Pinpoint the cell where the given text exists, returning its [x, y] midpoint coordinate. 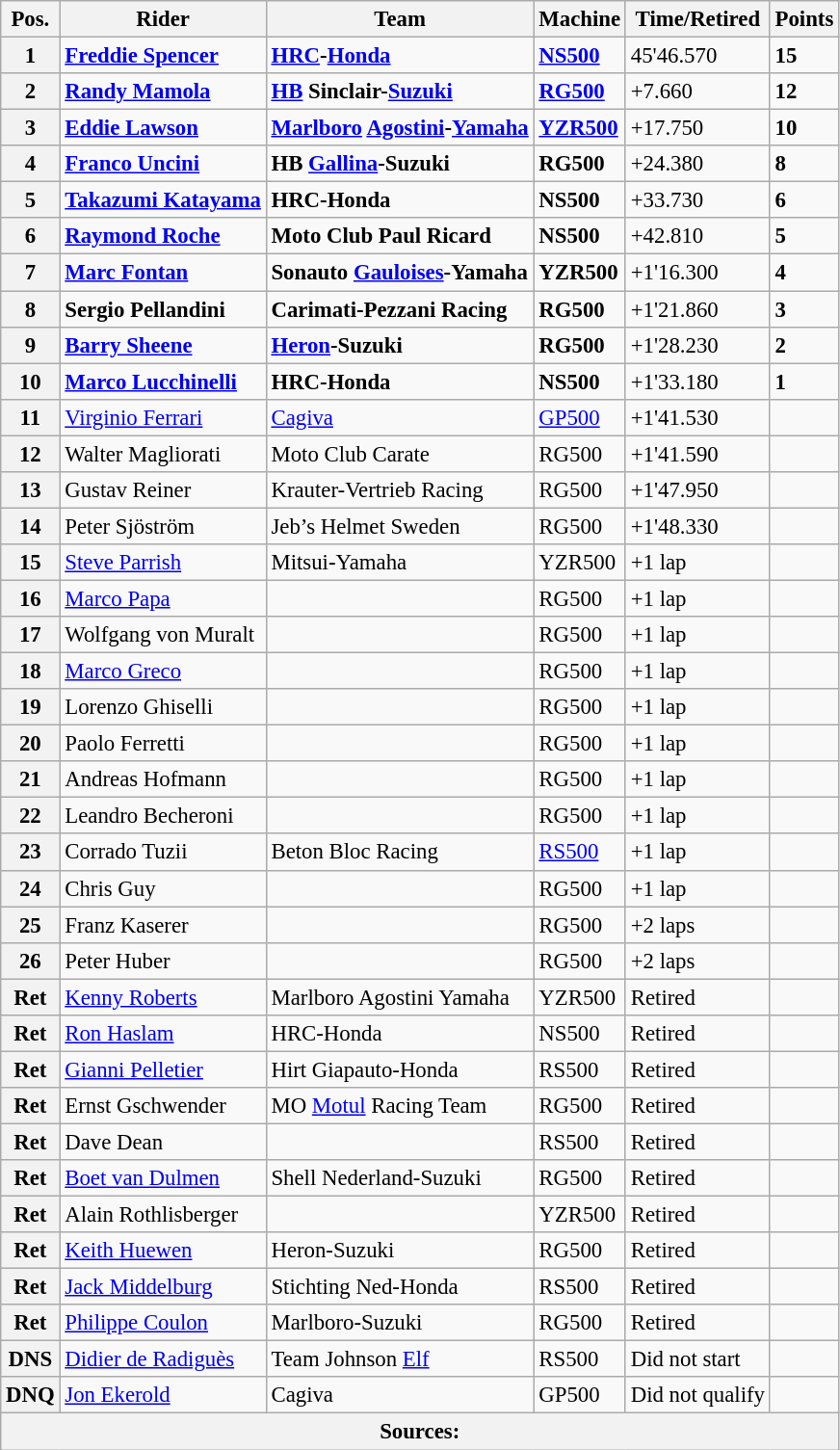
+7.660 [697, 92]
Mitsui-Yamaha [400, 563]
Marco Lucchinelli [163, 382]
+17.750 [697, 128]
Marlboro-Suzuki [400, 1323]
Pos. [31, 19]
22 [31, 816]
Takazumi Katayama [163, 200]
DNQ [31, 1396]
Alain Rothlisberger [163, 1215]
+1'41.590 [697, 454]
11 [31, 417]
Did not start [697, 1359]
+1'28.230 [697, 345]
Sergio Pellandini [163, 309]
19 [31, 707]
+33.730 [697, 200]
Barry Sheene [163, 345]
Ernst Gschwender [163, 1106]
Virginio Ferrari [163, 417]
HB Sinclair-Suzuki [400, 92]
Marco Greco [163, 672]
Andreas Hofmann [163, 779]
Peter Huber [163, 961]
Chris Guy [163, 888]
9 [31, 345]
25 [31, 925]
23 [31, 853]
Franz Kaserer [163, 925]
Moto Club Paul Ricard [400, 236]
Marlboro Agostini-Yamaha [400, 128]
Marc Fontan [163, 273]
Franco Uncini [163, 164]
+1'48.330 [697, 526]
20 [31, 744]
7 [31, 273]
45'46.570 [697, 56]
Points [803, 19]
Carimati-Pezzani Racing [400, 309]
+1'47.950 [697, 490]
Beton Bloc Racing [400, 853]
Team Johnson Elf [400, 1359]
Time/Retired [697, 19]
DNS [31, 1359]
Philippe Coulon [163, 1323]
Raymond Roche [163, 236]
Ron Haslam [163, 1034]
+1'16.300 [697, 273]
Freddie Spencer [163, 56]
HB Gallina-Suzuki [400, 164]
Peter Sjöström [163, 526]
Gustav Reiner [163, 490]
21 [31, 779]
+42.810 [697, 236]
Randy Mamola [163, 92]
Hirt Giapauto-Honda [400, 1069]
Eddie Lawson [163, 128]
Shell Nederland-Suzuki [400, 1178]
18 [31, 672]
Kenny Roberts [163, 997]
+1'21.860 [697, 309]
Leandro Becheroni [163, 816]
Jon Ekerold [163, 1396]
Keith Huewen [163, 1251]
Machine [580, 19]
Did not qualify [697, 1396]
Lorenzo Ghiselli [163, 707]
Sonauto Gauloises-Yamaha [400, 273]
Marlboro Agostini Yamaha [400, 997]
Sources: [420, 1432]
Boet van Dulmen [163, 1178]
16 [31, 598]
Jack Middelburg [163, 1287]
Moto Club Carate [400, 454]
26 [31, 961]
Rider [163, 19]
+1'41.530 [697, 417]
Dave Dean [163, 1142]
Walter Magliorati [163, 454]
24 [31, 888]
Corrado Tuzii [163, 853]
Steve Parrish [163, 563]
+24.380 [697, 164]
17 [31, 635]
14 [31, 526]
Stichting Ned-Honda [400, 1287]
13 [31, 490]
Paolo Ferretti [163, 744]
Gianni Pelletier [163, 1069]
Marco Papa [163, 598]
Wolfgang von Muralt [163, 635]
Krauter-Vertrieb Racing [400, 490]
MO Motul Racing Team [400, 1106]
+1'33.180 [697, 382]
Didier de Radiguès [163, 1359]
Jeb’s Helmet Sweden [400, 526]
Team [400, 19]
